Determine the (x, y) coordinate at the center of the cell enclosing the given text.  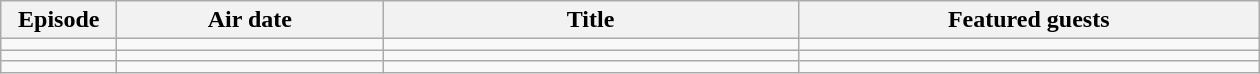
Air date (250, 20)
Episode (59, 20)
Featured guests (1028, 20)
Title (590, 20)
